Locate the cell with the specified text and output its [x, y] center coordinate. 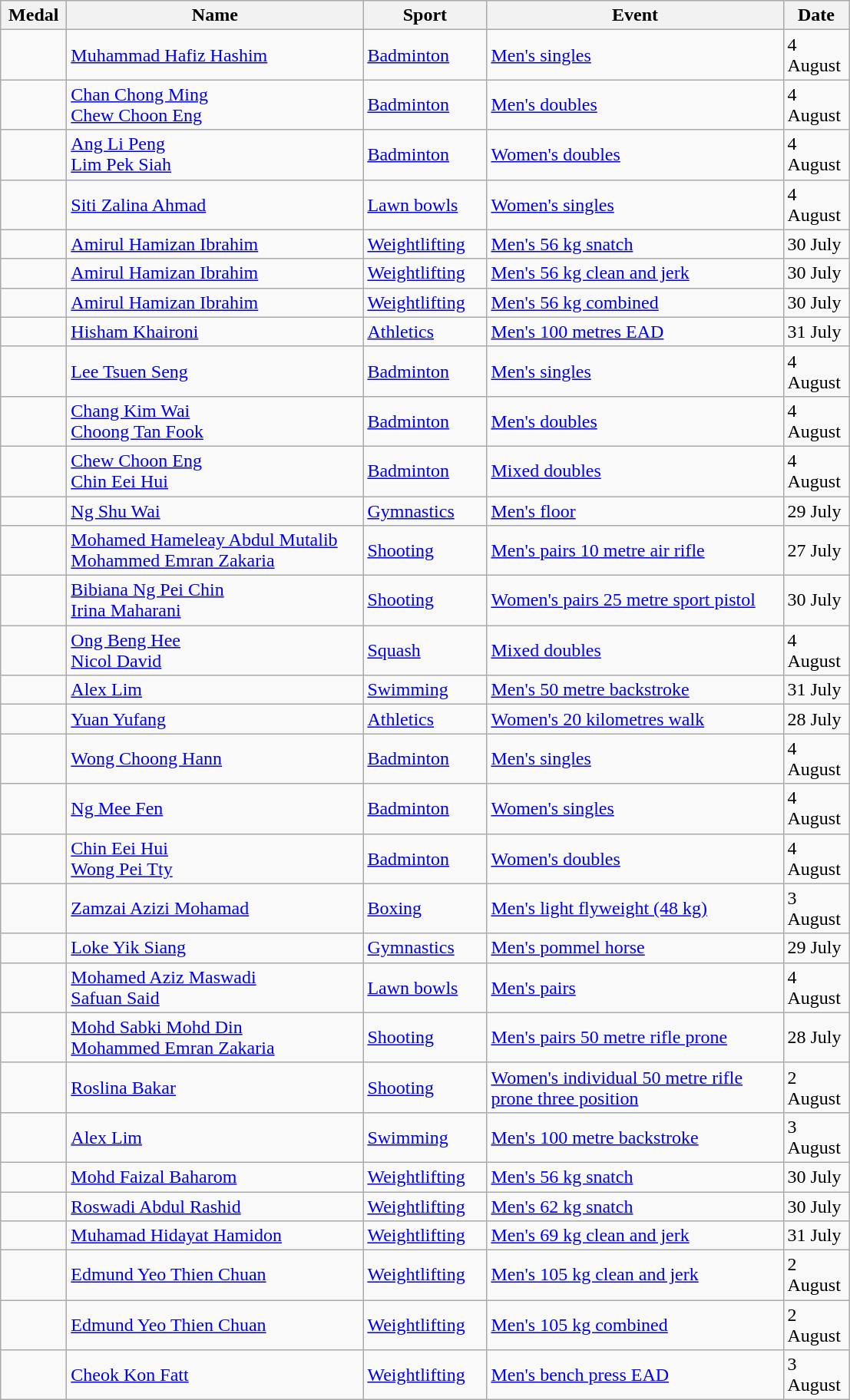
Zamzai Azizi Mohamad [215, 909]
Men's pairs 50 metre rifle prone [635, 1038]
Wong Choong Hann [215, 758]
Roswadi Abdul Rashid [215, 1206]
Men's 105 kg combined [635, 1325]
Loke Yik Siang [215, 948]
Event [635, 15]
Men's 56 kg clean and jerk [635, 273]
Ng Mee Fen [215, 809]
Chew Choon EngChin Eei Hui [215, 471]
Men's pairs 10 metre air rifle [635, 551]
27 July [816, 551]
Ang Li PengLim Pek Siah [215, 155]
Ong Beng HeeNicol David [215, 651]
Ng Shu Wai [215, 510]
Women's 20 kilometres walk [635, 719]
Lee Tsuen Seng [215, 371]
Muhamad Hidayat Hamidon [215, 1236]
Bibiana Ng Pei ChinIrina Maharani [215, 600]
Chang Kim WaiChoong Tan Fook [215, 421]
Men's floor [635, 510]
Men's 100 metre backstroke [635, 1137]
Men's 100 metres EAD [635, 332]
Women's pairs 25 metre sport pistol [635, 600]
Men's pommel horse [635, 948]
Men's bench press EAD [635, 1375]
Sport [425, 15]
Men's 56 kg combined [635, 302]
Men's 105 kg clean and jerk [635, 1276]
Squash [425, 651]
Hisham Khaironi [215, 332]
Boxing [425, 909]
Chan Chong MingChew Choon Eng [215, 104]
Siti Zalina Ahmad [215, 204]
Chin Eei HuiWong Pei Tty [215, 858]
Men's 62 kg snatch [635, 1206]
Men's light flyweight (48 kg) [635, 909]
Date [816, 15]
Mohamed Aziz MaswadiSafuan Said [215, 987]
Mohd Faizal Baharom [215, 1177]
Men's pairs [635, 987]
Muhammad Hafiz Hashim [215, 55]
Cheok Kon Fatt [215, 1375]
Mohd Sabki Mohd DinMohammed Emran Zakaria [215, 1038]
Men's 50 metre backstroke [635, 690]
Yuan Yufang [215, 719]
Name [215, 15]
Men's 69 kg clean and jerk [635, 1236]
Mohamed Hameleay Abdul MutalibMohammed Emran Zakaria [215, 551]
Women's individual 50 metre rifle prone three position [635, 1087]
Medal [34, 15]
Roslina Bakar [215, 1087]
